Locate the cell with the specified text and output its [X, Y] center coordinate. 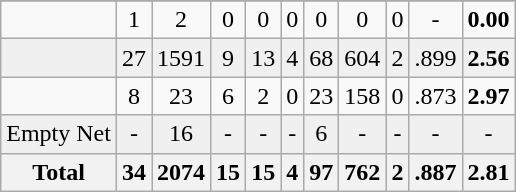
2.56 [488, 58]
762 [362, 172]
Empty Net [59, 134]
.899 [436, 58]
27 [134, 58]
604 [362, 58]
2.81 [488, 172]
2074 [182, 172]
34 [134, 172]
0.00 [488, 20]
8 [134, 96]
.873 [436, 96]
.887 [436, 172]
13 [264, 58]
68 [322, 58]
Total [59, 172]
1 [134, 20]
158 [362, 96]
1591 [182, 58]
2.97 [488, 96]
97 [322, 172]
9 [228, 58]
16 [182, 134]
